Identify which cell holds the provided text, then report its (x, y) central coordinate. 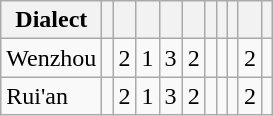
Dialect (52, 20)
Wenzhou (52, 58)
Rui'an (52, 96)
